Pinpoint the cell where the given text exists, returning its (X, Y) midpoint coordinate. 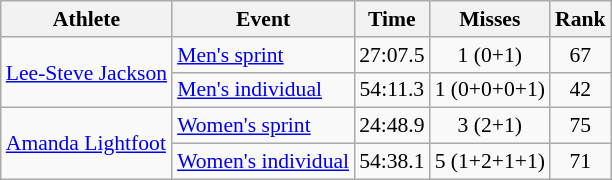
54:38.1 (392, 162)
Women's sprint (263, 126)
42 (580, 90)
67 (580, 55)
75 (580, 126)
54:11.3 (392, 90)
1 (0+0+0+1) (490, 90)
Men's sprint (263, 55)
1 (0+1) (490, 55)
5 (1+2+1+1) (490, 162)
Time (392, 19)
27:07.5 (392, 55)
Rank (580, 19)
24:48.9 (392, 126)
Lee-Steve Jackson (86, 72)
Event (263, 19)
71 (580, 162)
Misses (490, 19)
Amanda Lightfoot (86, 144)
3 (2+1) (490, 126)
Women's individual (263, 162)
Men's individual (263, 90)
Athlete (86, 19)
